Output the [x, y] coordinate of the center of the cell containing the given text.  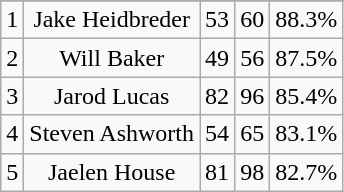
Jaelen House [112, 172]
53 [218, 20]
5 [12, 172]
Jarod Lucas [112, 96]
60 [252, 20]
81 [218, 172]
87.5% [306, 58]
49 [218, 58]
Jake Heidbreder [112, 20]
83.1% [306, 134]
Will Baker [112, 58]
96 [252, 96]
54 [218, 134]
85.4% [306, 96]
65 [252, 134]
1 [12, 20]
88.3% [306, 20]
4 [12, 134]
98 [252, 172]
82.7% [306, 172]
82 [218, 96]
3 [12, 96]
56 [252, 58]
Steven Ashworth [112, 134]
2 [12, 58]
